Search for the cell housing the specified text and yield its [x, y] center coordinate. 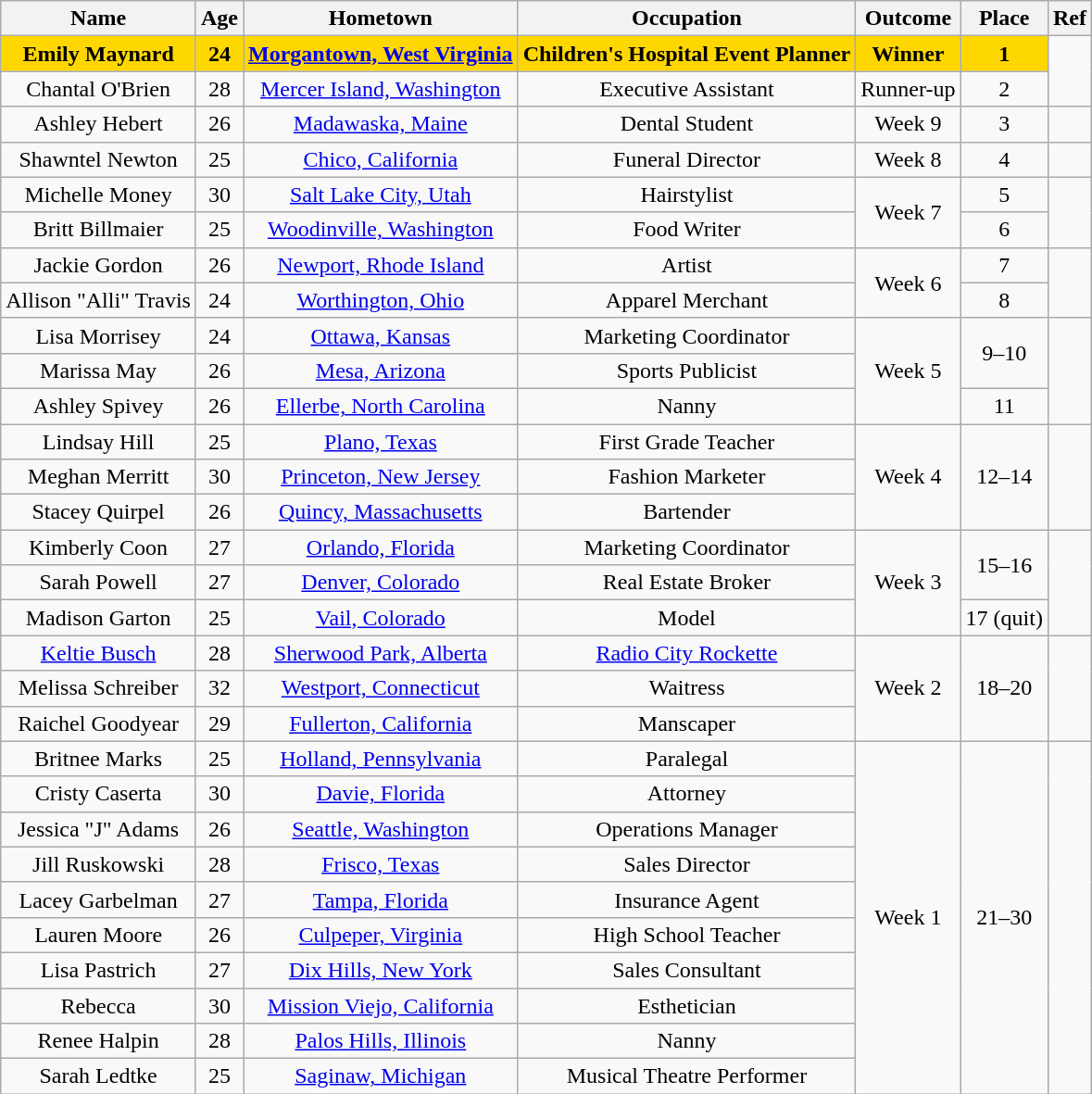
Cristy Caserta [98, 794]
4 [1004, 159]
9–10 [1004, 353]
Madawaska, Maine [380, 124]
Keltie Busch [98, 653]
2 [1004, 89]
Apparel Merchant [687, 300]
Orlando, Florida [380, 547]
Dental Student [687, 124]
3 [1004, 124]
Hairstylist [687, 195]
Vail, Colorado [380, 618]
Bartender [687, 512]
Food Writer [687, 230]
Hometown [380, 19]
Marissa May [98, 371]
Palos Hills, Illinois [380, 1041]
Sales Director [687, 864]
Jackie Gordon [98, 265]
Culpeper, Virginia [380, 935]
Davie, Florida [380, 794]
Lauren Moore [98, 935]
Lacey Garbelman [98, 899]
17 (quit) [1004, 618]
Seattle, Washington [380, 829]
Sarah Powell [98, 583]
Manscaper [687, 723]
First Grade Teacher [687, 442]
Week 4 [908, 477]
Occupation [687, 19]
Tampa, Florida [380, 899]
Holland, Pennsylvania [380, 759]
Ashley Hebert [98, 124]
Lisa Morrisey [98, 335]
Renee Halpin [98, 1041]
Woodinville, Washington [380, 230]
Fullerton, California [380, 723]
Week 2 [908, 688]
Age [219, 19]
Esthetician [687, 1005]
Kimberly Coon [98, 547]
Fashion Marketer [687, 477]
Meghan Merritt [98, 477]
Westport, Connecticut [380, 688]
6 [1004, 230]
Week 8 [908, 159]
Chico, California [380, 159]
Attorney [687, 794]
Children's Hospital Event Planner [687, 54]
7 [1004, 265]
Shawntel Newton [98, 159]
Jessica "J" Adams [98, 829]
Place [1004, 19]
Plano, Texas [380, 442]
Britt Billmaier [98, 230]
Ottawa, Kansas [380, 335]
Sherwood Park, Alberta [380, 653]
Musical Theatre Performer [687, 1076]
32 [219, 688]
Michelle Money [98, 195]
Mercer Island, Washington [380, 89]
Quincy, Massachusetts [380, 512]
Paralegal [687, 759]
Sales Consultant [687, 970]
Melissa Schreiber [98, 688]
Week 9 [908, 124]
Mission Viejo, California [380, 1005]
Ashley Spivey [98, 406]
Dix Hills, New York [380, 970]
Waitress [687, 688]
Sports Publicist [687, 371]
Week 3 [908, 583]
Rebecca [98, 1005]
12–14 [1004, 477]
Name [98, 19]
Ref [1069, 19]
Stacey Quirpel [98, 512]
Week 5 [908, 371]
Denver, Colorado [380, 583]
Jill Ruskowski [98, 864]
21–30 [1004, 917]
Frisco, Texas [380, 864]
Raichel Goodyear [98, 723]
Winner [908, 54]
Sarah Ledtke [98, 1076]
Funeral Director [687, 159]
Insurance Agent [687, 899]
Real Estate Broker [687, 583]
Radio City Rockette [687, 653]
Week 7 [908, 212]
Week 6 [908, 283]
Lindsay Hill [98, 442]
Princeton, New Jersey [380, 477]
Allison "Alli" Travis [98, 300]
Ellerbe, North Carolina [380, 406]
Mesa, Arizona [380, 371]
Salt Lake City, Utah [380, 195]
15–16 [1004, 565]
Lisa Pastrich [98, 970]
Worthington, Ohio [380, 300]
29 [219, 723]
Madison Garton [98, 618]
Britnee Marks [98, 759]
Saginaw, Michigan [380, 1076]
Executive Assistant [687, 89]
Artist [687, 265]
Runner-up [908, 89]
1 [1004, 54]
High School Teacher [687, 935]
Morgantown, West Virginia [380, 54]
11 [1004, 406]
18–20 [1004, 688]
Operations Manager [687, 829]
Newport, Rhode Island [380, 265]
8 [1004, 300]
Week 1 [908, 917]
Chantal O'Brien [98, 89]
5 [1004, 195]
Emily Maynard [98, 54]
Model [687, 618]
Outcome [908, 19]
